Search for the cell housing the specified text and yield its (X, Y) center coordinate. 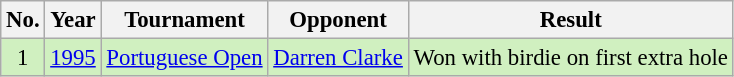
1 (23, 58)
1995 (73, 58)
Result (570, 20)
No. (23, 20)
Darren Clarke (338, 58)
Portuguese Open (184, 58)
Year (73, 20)
Won with birdie on first extra hole (570, 58)
Opponent (338, 20)
Tournament (184, 20)
